Extract the [x, y] coordinate from the center of the cell holding the provided text.  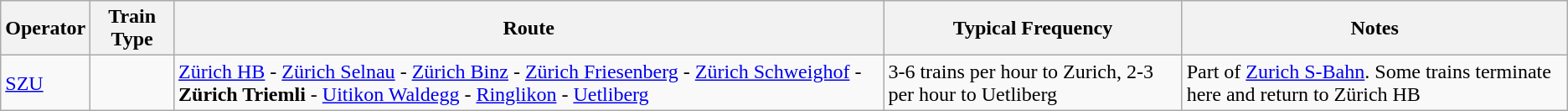
Notes [1375, 29]
Train Type [132, 29]
Operator [45, 29]
Typical Frequency [1033, 29]
Part of Zurich S-Bahn. Some trains terminate here and return to Zürich HB [1375, 82]
SZU [45, 82]
3-6 trains per hour to Zurich, 2-3 per hour to Uetliberg [1033, 82]
Zürich HB - Zürich Selnau - Zürich Binz - Zürich Friesenberg - Zürich Schweighof - Zürich Triemli - Uitikon Waldegg - Ringlikon - Uetliberg [528, 82]
Route [528, 29]
